Detect which cell encompasses the target text, then output its (x, y) center coordinate. 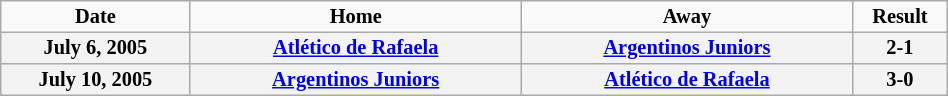
Result (900, 17)
2-1 (900, 48)
July 10, 2005 (96, 80)
Home (356, 17)
3-0 (900, 80)
July 6, 2005 (96, 48)
Date (96, 17)
Away (686, 17)
